Identify which cell holds the provided text, then report its (x, y) central coordinate. 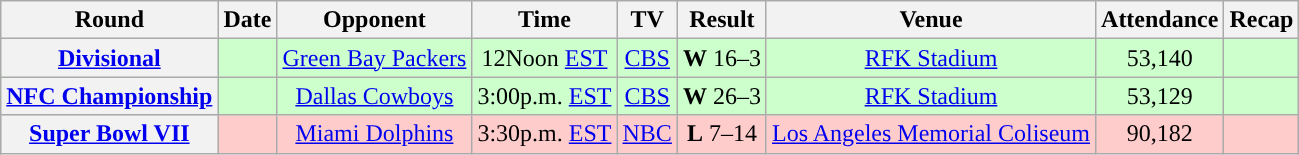
Green Bay Packers (374, 58)
L 7–14 (722, 134)
Los Angeles Memorial Coliseum (930, 134)
Time (544, 20)
53,129 (1160, 96)
Result (722, 20)
W 26–3 (722, 96)
Divisional (110, 58)
53,140 (1160, 58)
Miami Dolphins (374, 134)
Round (110, 20)
Recap (1262, 20)
NBC (647, 134)
Attendance (1160, 20)
12Noon EST (544, 58)
3:30p.m. EST (544, 134)
Dallas Cowboys (374, 96)
Venue (930, 20)
Opponent (374, 20)
NFC Championship (110, 96)
3:00p.m. EST (544, 96)
Super Bowl VII (110, 134)
W 16–3 (722, 58)
Date (248, 20)
90,182 (1160, 134)
TV (647, 20)
